Capture the cell that displays the provided text and extract its (x, y) central coordinate. 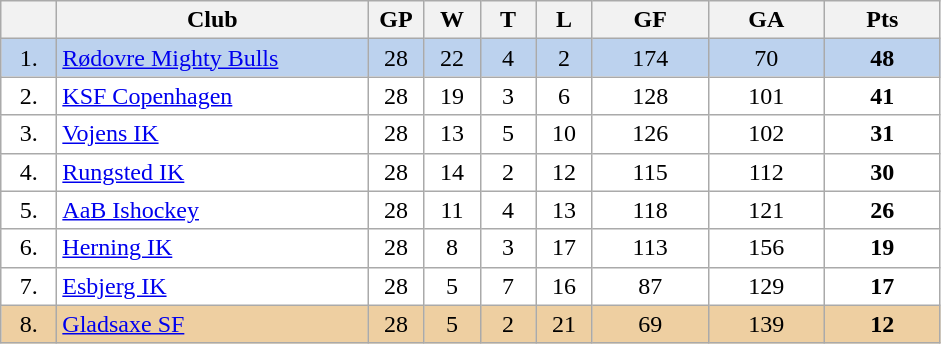
30 (882, 172)
8 (452, 248)
128 (650, 96)
T (508, 20)
7 (508, 286)
Rungsted IK (212, 172)
1. (29, 58)
48 (882, 58)
Gladsaxe SF (212, 324)
112 (766, 172)
21 (564, 324)
4. (29, 172)
129 (766, 286)
Rødovre Mighty Bulls (212, 58)
174 (650, 58)
2. (29, 96)
118 (650, 210)
6. (29, 248)
Club (212, 20)
26 (882, 210)
16 (564, 286)
6 (564, 96)
70 (766, 58)
Pts (882, 20)
Herning IK (212, 248)
101 (766, 96)
GA (766, 20)
11 (452, 210)
139 (766, 324)
22 (452, 58)
GF (650, 20)
31 (882, 134)
10 (564, 134)
Esbjerg IK (212, 286)
Vojens IK (212, 134)
14 (452, 172)
41 (882, 96)
GP (396, 20)
87 (650, 286)
126 (650, 134)
113 (650, 248)
7. (29, 286)
L (564, 20)
AaB Ishockey (212, 210)
8. (29, 324)
5. (29, 210)
W (452, 20)
69 (650, 324)
121 (766, 210)
115 (650, 172)
102 (766, 134)
156 (766, 248)
3. (29, 134)
KSF Copenhagen (212, 96)
